Determine the [X, Y] coordinate at the center of the cell enclosing the given text.  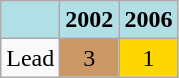
2006 [148, 20]
3 [90, 58]
Lead [30, 58]
2002 [90, 20]
1 [148, 58]
